Search for the cell housing the specified text and yield its [x, y] center coordinate. 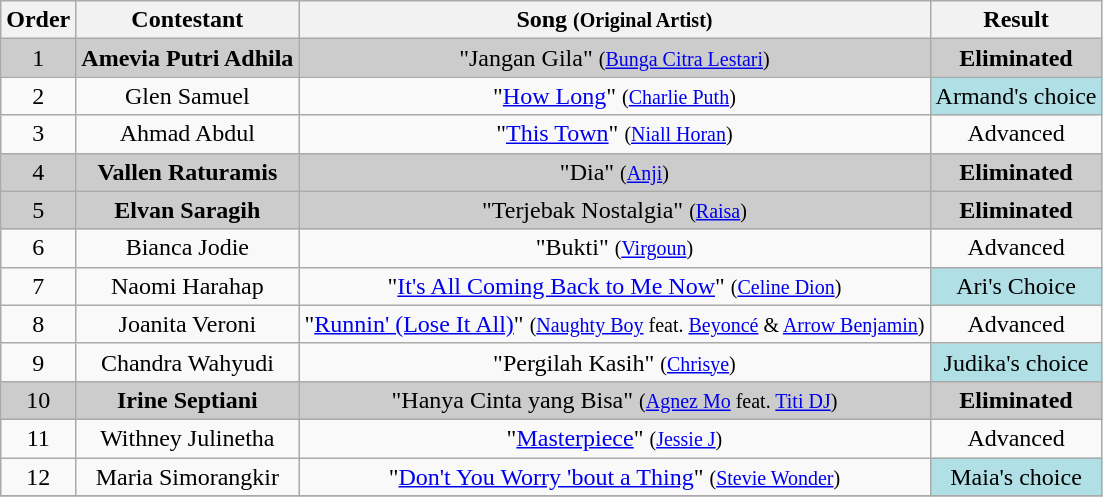
8 [38, 324]
Judika's choice [1016, 362]
12 [38, 477]
Elvan Saragih [188, 210]
4 [38, 172]
"Masterpiece" (Jessie J) [614, 438]
Irine Septiani [188, 400]
"Pergilah Kasih" (Chrisye) [614, 362]
Song (Original Artist) [614, 20]
3 [38, 134]
Maia's choice [1016, 477]
Amevia Putri Adhila [188, 58]
Armand's choice [1016, 96]
Joanita Veroni [188, 324]
"Jangan Gila" (Bunga Citra Lestari) [614, 58]
6 [38, 248]
Chandra Wahyudi [188, 362]
"Runnin' (Lose It All)" (Naughty Boy feat. Beyoncé & Arrow Benjamin) [614, 324]
Naomi Harahap [188, 286]
Order [38, 20]
"Don't You Worry 'bout a Thing" (Stevie Wonder) [614, 477]
9 [38, 362]
7 [38, 286]
Ari's Choice [1016, 286]
5 [38, 210]
Ahmad Abdul [188, 134]
2 [38, 96]
Result [1016, 20]
Maria Simorangkir [188, 477]
"How Long" (Charlie Puth) [614, 96]
Vallen Raturamis [188, 172]
"Terjebak Nostalgia" (Raisa) [614, 210]
11 [38, 438]
Glen Samuel [188, 96]
Contestant [188, 20]
"Hanya Cinta yang Bisa" (Agnez Mo feat. Titi DJ) [614, 400]
Withney Julinetha [188, 438]
"It's All Coming Back to Me Now" (Celine Dion) [614, 286]
Bianca Jodie [188, 248]
"Dia" (Anji) [614, 172]
10 [38, 400]
1 [38, 58]
"This Town" (Niall Horan) [614, 134]
"Bukti" (Virgoun) [614, 248]
